Identify which cell holds the provided text, then report its [x, y] central coordinate. 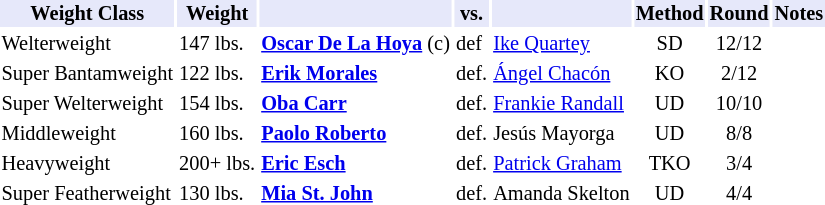
200+ lbs. [218, 164]
122 lbs. [218, 74]
TKO [670, 164]
Oba Carr [356, 104]
Middleweight [88, 134]
8/8 [739, 134]
147 lbs. [218, 44]
Ike Quartey [562, 44]
def [471, 44]
Frankie Randall [562, 104]
Notes [799, 14]
Paolo Roberto [356, 134]
3/4 [739, 164]
KO [670, 74]
Patrick Graham [562, 164]
Round [739, 14]
Weight [218, 14]
Erik Morales [356, 74]
Super Bantamweight [88, 74]
Oscar De La Hoya (c) [356, 44]
Jesús Mayorga [562, 134]
Heavyweight [88, 164]
Weight Class [88, 14]
2/12 [739, 74]
Method [670, 14]
12/12 [739, 44]
Eric Esch [356, 164]
160 lbs. [218, 134]
154 lbs. [218, 104]
10/10 [739, 104]
Ángel Chacón [562, 74]
Welterweight [88, 44]
vs. [471, 14]
Super Welterweight [88, 104]
SD [670, 44]
